Determine the (x, y) coordinate at the center of the cell enclosing the given text.  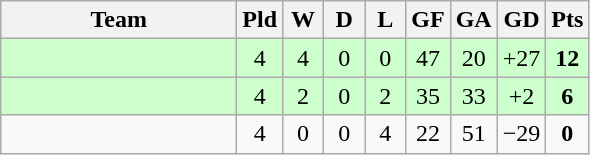
+27 (522, 58)
+2 (522, 96)
20 (474, 58)
GF (428, 20)
−29 (522, 134)
Team (119, 20)
L (386, 20)
22 (428, 134)
33 (474, 96)
GD (522, 20)
GA (474, 20)
W (304, 20)
12 (568, 58)
Pts (568, 20)
6 (568, 96)
51 (474, 134)
D (344, 20)
47 (428, 58)
Pld (260, 20)
35 (428, 96)
